Return the [x, y] coordinate for the center point of the cell that contains the specified text.  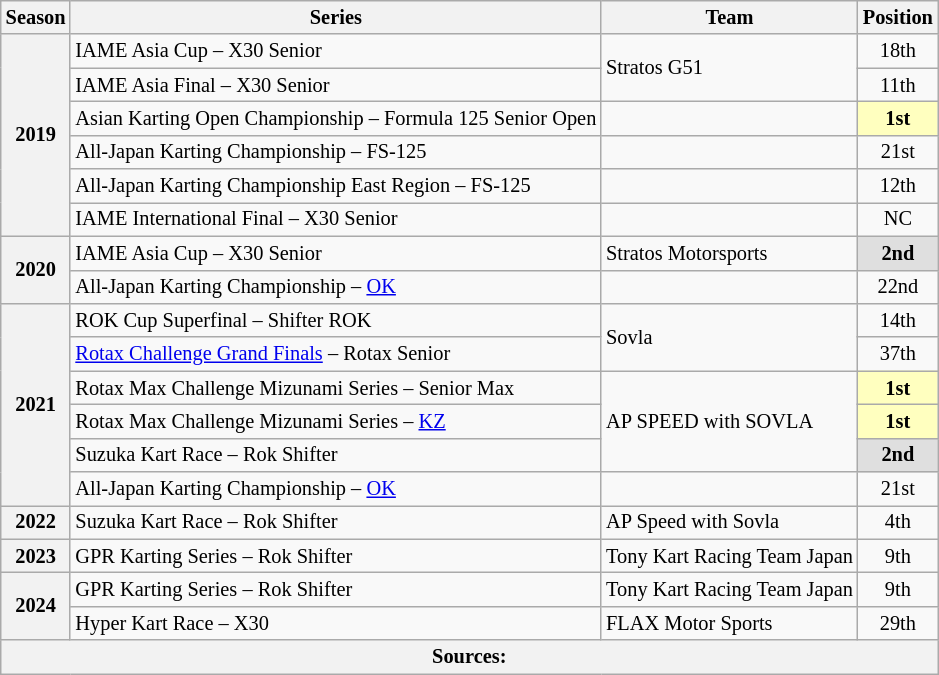
12th [898, 186]
2022 [36, 522]
Team [730, 17]
Sources: [470, 657]
2024 [36, 606]
Stratos G51 [730, 68]
ROK Cup Superfinal – Shifter ROK [336, 320]
4th [898, 522]
Series [336, 17]
37th [898, 354]
Rotax Max Challenge Mizunami Series – Senior Max [336, 388]
2021 [36, 404]
AP Speed with Sovla [730, 522]
Stratos Motorsports [730, 253]
2019 [36, 135]
Asian Karting Open Championship – Formula 125 Senior Open [336, 118]
NC [898, 219]
2020 [36, 270]
AP SPEED with SOVLA [730, 422]
Sovla [730, 336]
2023 [36, 556]
11th [898, 85]
Position [898, 17]
Season [36, 17]
All-Japan Karting Championship East Region – FS-125 [336, 186]
Rotax Max Challenge Mizunami Series – KZ [336, 421]
IAME Asia Final – X30 Senior [336, 85]
22nd [898, 287]
IAME International Final – X30 Senior [336, 219]
18th [898, 51]
14th [898, 320]
Hyper Kart Race – X30 [336, 623]
Rotax Challenge Grand Finals – Rotax Senior [336, 354]
FLAX Motor Sports [730, 623]
All-Japan Karting Championship – FS-125 [336, 152]
29th [898, 623]
